Return the [x, y] coordinate for the center point of the cell that contains the specified text.  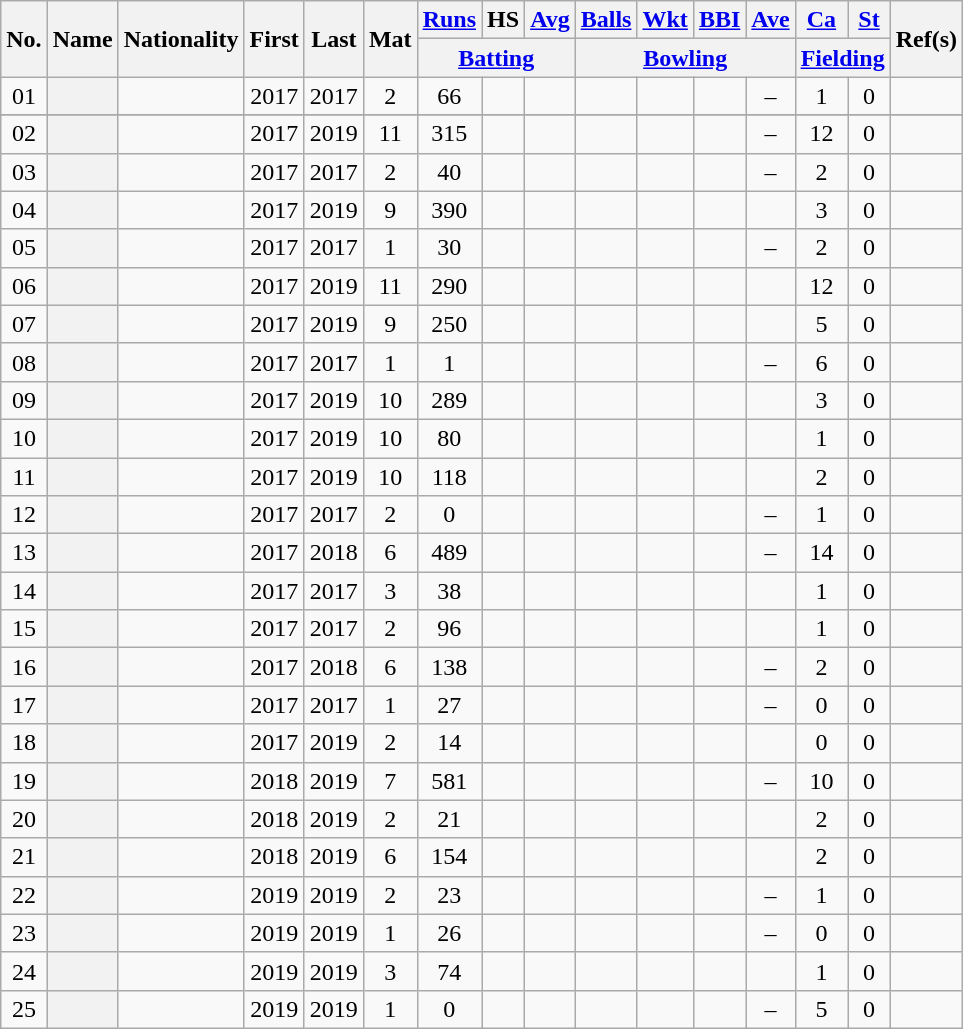
Nationality [181, 39]
15 [24, 629]
17 [24, 705]
HS [504, 20]
118 [449, 477]
138 [449, 667]
No. [24, 39]
289 [449, 400]
25 [24, 1009]
04 [24, 210]
St [869, 20]
09 [24, 400]
First [274, 39]
BBI [719, 20]
03 [24, 172]
290 [449, 286]
489 [449, 553]
7 [390, 781]
Last [334, 39]
Wkt [665, 20]
581 [449, 781]
30 [449, 248]
20 [24, 819]
96 [449, 629]
Name [82, 39]
40 [449, 172]
Batting [496, 58]
02 [24, 134]
250 [449, 324]
26 [449, 933]
315 [449, 134]
Fielding [842, 58]
19 [24, 781]
74 [449, 971]
154 [449, 857]
Ca [822, 20]
Avg [550, 20]
Balls [606, 20]
27 [449, 705]
06 [24, 286]
13 [24, 553]
08 [24, 362]
05 [24, 248]
22 [24, 895]
Ref(s) [926, 39]
38 [449, 591]
Mat [390, 39]
Ave [770, 20]
16 [24, 667]
18 [24, 743]
Runs [449, 20]
80 [449, 438]
07 [24, 324]
24 [24, 971]
66 [449, 96]
390 [449, 210]
Bowling [685, 58]
01 [24, 96]
